Locate the cell with the specified text and output its (x, y) center coordinate. 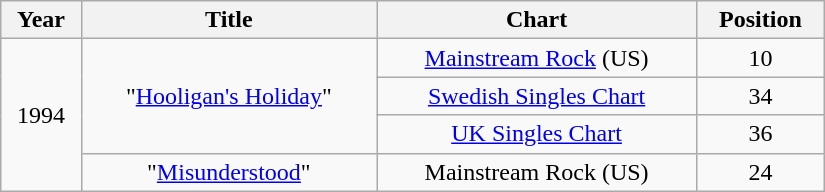
Position (761, 20)
Chart (537, 20)
36 (761, 134)
34 (761, 96)
24 (761, 172)
"Hooligan's Holiday" (228, 96)
10 (761, 58)
1994 (41, 115)
Year (41, 20)
UK Singles Chart (537, 134)
"Misunderstood" (228, 172)
Swedish Singles Chart (537, 96)
Title (228, 20)
